Pinpoint the cell where the given text exists, returning its [x, y] midpoint coordinate. 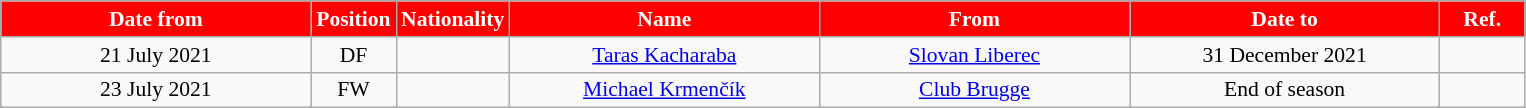
End of season [1285, 90]
21 July 2021 [156, 55]
23 July 2021 [156, 90]
Michael Krmenčík [664, 90]
From [974, 19]
FW [354, 90]
Position [354, 19]
Name [664, 19]
Ref. [1482, 19]
Nationality [452, 19]
Slovan Liberec [974, 55]
31 December 2021 [1285, 55]
Club Brugge [974, 90]
Date from [156, 19]
Date to [1285, 19]
DF [354, 55]
Taras Kacharaba [664, 55]
